Capture the cell that displays the provided text and extract its (x, y) central coordinate. 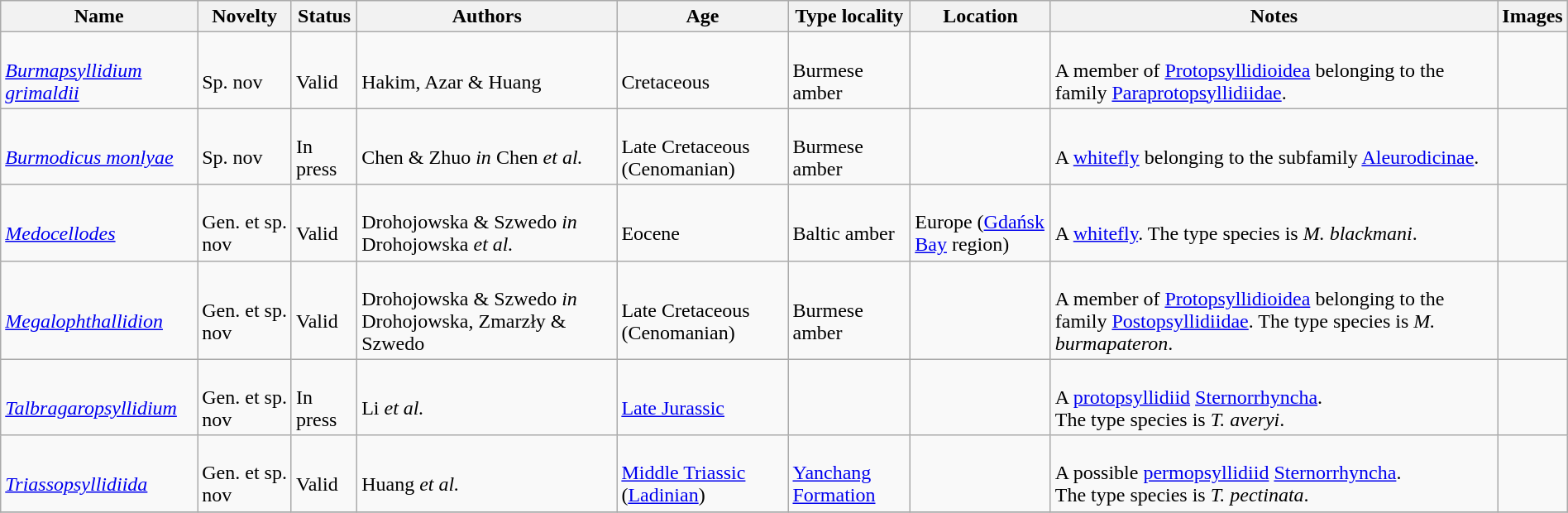
Location (981, 17)
Burmapsyllidium grimaldii (99, 70)
A whitefly. The type species is M. blackmani. (1274, 223)
Drohojowska & Szwedo in Drohojowska, Zmarzły & Szwedo (487, 309)
A member of Protopsyllidioidea belonging to the family Paraprotopsyllidiidae. (1274, 70)
Authors (487, 17)
Age (703, 17)
Type locality (849, 17)
Europe (Gdańsk Bay region) (981, 223)
Chen & Zhuo in Chen et al. (487, 146)
Triassopsyllidiida (99, 473)
A protopsyllidiid Sternorrhyncha. The type species is T. averyi. (1274, 397)
Megalophthallidion (99, 309)
Li et al. (487, 397)
Baltic amber (849, 223)
A whitefly belonging to the subfamily Aleurodicinae. (1274, 146)
A possible permopsyllidiid Sternorrhyncha. The type species is T. pectinata. (1274, 473)
Eocene (703, 223)
Images (1533, 17)
Notes (1274, 17)
Drohojowska & Szwedo in Drohojowska et al. (487, 223)
A member of Protopsyllidioidea belonging to the family Postopsyllidiidae. The type species is M. burmapateron. (1274, 309)
Hakim, Azar & Huang (487, 70)
Talbragaropsyllidium (99, 397)
Yanchang Formation (849, 473)
Novelty (245, 17)
Middle Triassic (Ladinian) (703, 473)
Medocellodes (99, 223)
Name (99, 17)
Status (324, 17)
Late Jurassic (703, 397)
Burmodicus monlyae (99, 146)
Huang et al. (487, 473)
Cretaceous (703, 70)
